Pinpoint the cell where the given text exists, returning its [x, y] midpoint coordinate. 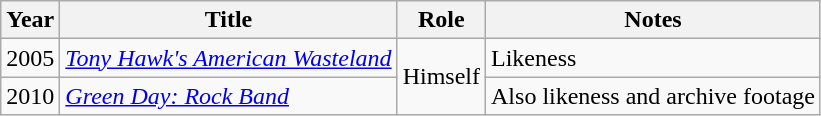
2010 [30, 96]
Title [228, 20]
Likeness [654, 58]
Tony Hawk's American Wasteland [228, 58]
Notes [654, 20]
Role [441, 20]
Also likeness and archive footage [654, 96]
2005 [30, 58]
Green Day: Rock Band [228, 96]
Year [30, 20]
Himself [441, 77]
